Locate the cell with the specified text and output its (X, Y) center coordinate. 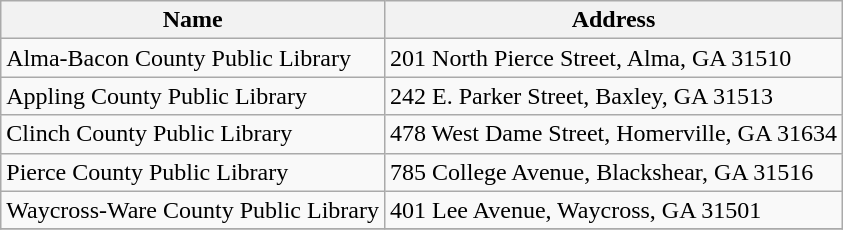
Pierce County Public Library (193, 172)
Address (614, 20)
Clinch County Public Library (193, 134)
242 E. Parker Street, Baxley, GA 31513 (614, 96)
478 West Dame Street, Homerville, GA 31634 (614, 134)
401 Lee Avenue, Waycross, GA 31501 (614, 210)
201 North Pierce Street, Alma, GA 31510 (614, 58)
Appling County Public Library (193, 96)
Alma-Bacon County Public Library (193, 58)
Waycross-Ware County Public Library (193, 210)
785 College Avenue, Blackshear, GA 31516 (614, 172)
Name (193, 20)
